Return the (X, Y) coordinate for the center point of the cell that contains the specified text.  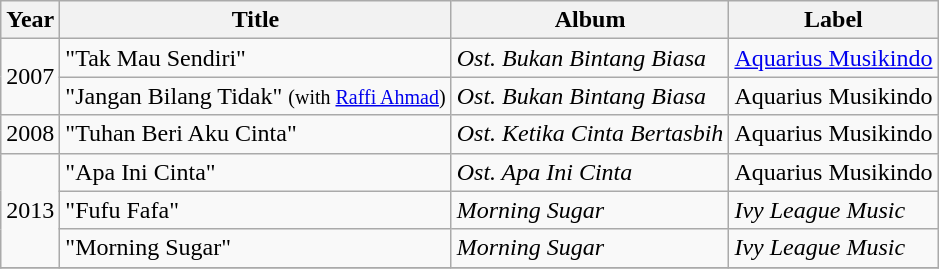
2007 (30, 77)
"Tuhan Beri Aku Cinta" (256, 134)
Ost. Ketika Cinta Bertasbih (590, 134)
Album (590, 20)
2008 (30, 134)
2013 (30, 210)
Ost. Apa Ini Cinta (590, 172)
"Apa Ini Cinta" (256, 172)
Year (30, 20)
"Morning Sugar" (256, 248)
"Jangan Bilang Tidak" (with Raffi Ahmad) (256, 96)
"Tak Mau Sendiri" (256, 58)
Label (834, 20)
"Fufu Fafa" (256, 210)
Title (256, 20)
